Find where the given text appears and provide that cell's center as (X, Y) coordinate. 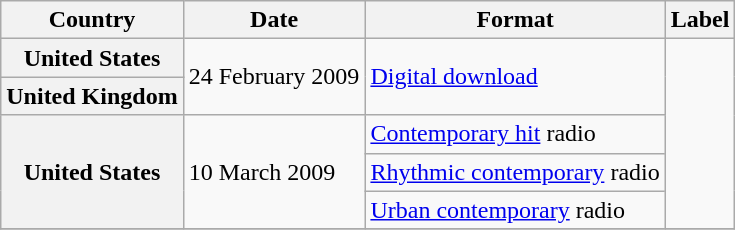
Country (92, 20)
Date (274, 20)
Format (515, 20)
24 February 2009 (274, 77)
Contemporary hit radio (515, 134)
Rhythmic contemporary radio (515, 172)
Urban contemporary radio (515, 210)
Digital download (515, 77)
United Kingdom (92, 96)
10 March 2009 (274, 172)
Label (700, 20)
